Output the [X, Y] coordinate of the center of the cell containing the given text.  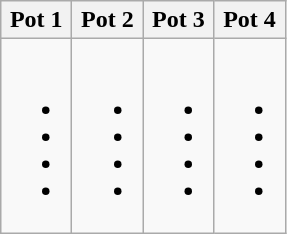
Pot 2 [108, 20]
Pot 1 [36, 20]
Pot 4 [250, 20]
Pot 3 [178, 20]
